Return [X, Y] of the center of cell containing provided text 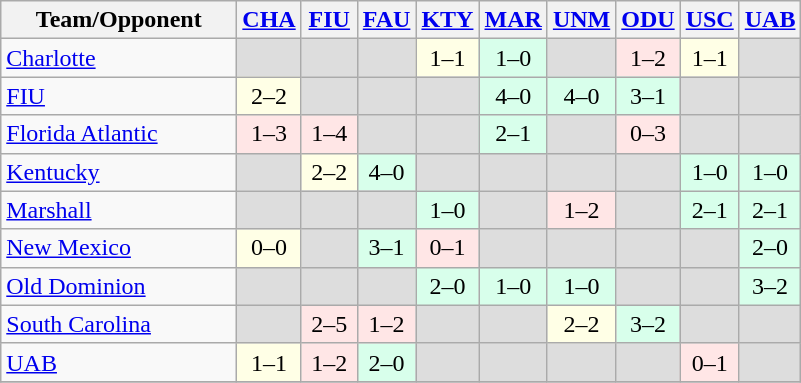
0–3 [648, 134]
UNM [581, 20]
KTY [448, 20]
Marshall [119, 210]
Team/Opponent [119, 20]
0–0 [269, 248]
FAU [386, 20]
MAR [513, 20]
South Carolina [119, 324]
Old Dominion [119, 286]
Kentucky [119, 172]
2–5 [329, 324]
Florida Atlantic [119, 134]
CHA [269, 20]
1–4 [329, 134]
ODU [648, 20]
1–3 [269, 134]
Charlotte [119, 58]
New Mexico [119, 248]
USC [710, 20]
